Provide the (X, Y) coordinate of the cell's center where the given text is located.  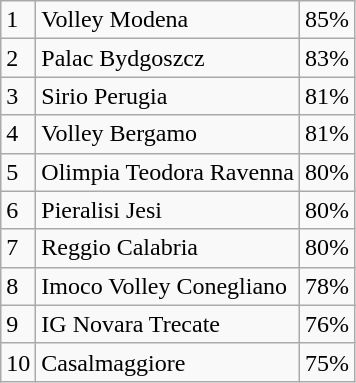
Volley Modena (168, 20)
8 (18, 286)
83% (326, 58)
IG Novara Trecate (168, 324)
7 (18, 248)
75% (326, 362)
3 (18, 96)
9 (18, 324)
Volley Bergamo (168, 134)
Sirio Perugia (168, 96)
76% (326, 324)
4 (18, 134)
2 (18, 58)
1 (18, 20)
Reggio Calabria (168, 248)
Imoco Volley Conegliano (168, 286)
85% (326, 20)
10 (18, 362)
Pieralisi Jesi (168, 210)
Olimpia Teodora Ravenna (168, 172)
78% (326, 286)
5 (18, 172)
Casalmaggiore (168, 362)
6 (18, 210)
Palac Bydgoszcz (168, 58)
